Determine the (x, y) coordinate at the center of the cell enclosing the given text.  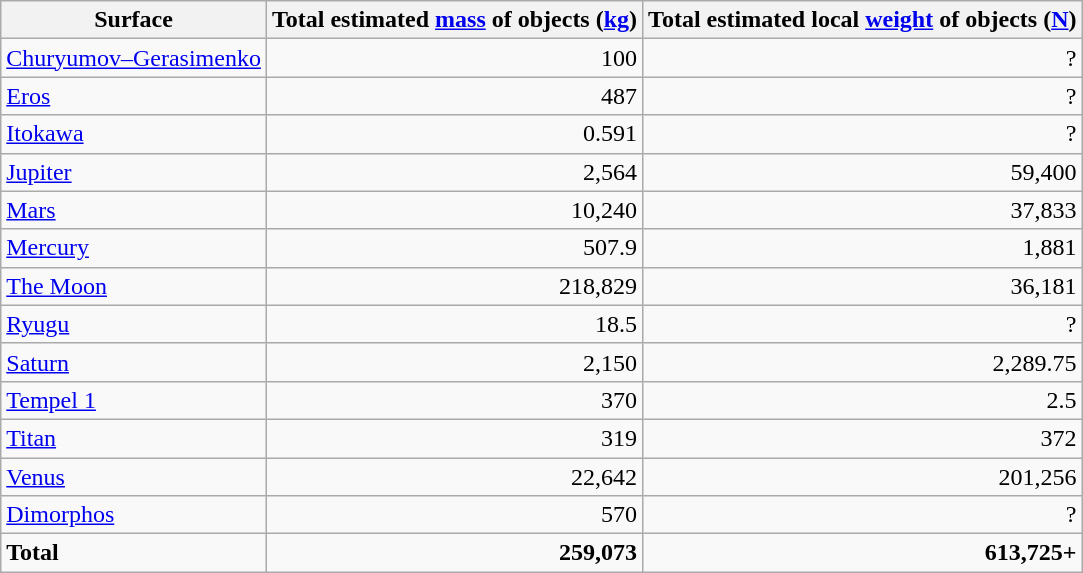
570 (454, 515)
201,256 (862, 477)
Total (134, 553)
259,073 (454, 553)
613,725+ (862, 553)
2.5 (862, 400)
Mercury (134, 248)
Tempel 1 (134, 400)
Dimorphos (134, 515)
37,833 (862, 210)
2,289.75 (862, 362)
2,564 (454, 172)
Total estimated mass of objects (kg) (454, 20)
370 (454, 400)
18.5 (454, 324)
59,400 (862, 172)
1,881 (862, 248)
Jupiter (134, 172)
22,642 (454, 477)
0.591 (454, 134)
Mars (134, 210)
Venus (134, 477)
Itokawa (134, 134)
The Moon (134, 286)
Saturn (134, 362)
2,150 (454, 362)
Titan (134, 438)
10,240 (454, 210)
372 (862, 438)
319 (454, 438)
100 (454, 58)
507.9 (454, 248)
36,181 (862, 286)
487 (454, 96)
Churyumov–Gerasimenko (134, 58)
Surface (134, 20)
Total estimated local weight of objects (N) (862, 20)
Ryugu (134, 324)
218,829 (454, 286)
Eros (134, 96)
